Provide the (X, Y) coordinate of the cell's center where the given text is located.  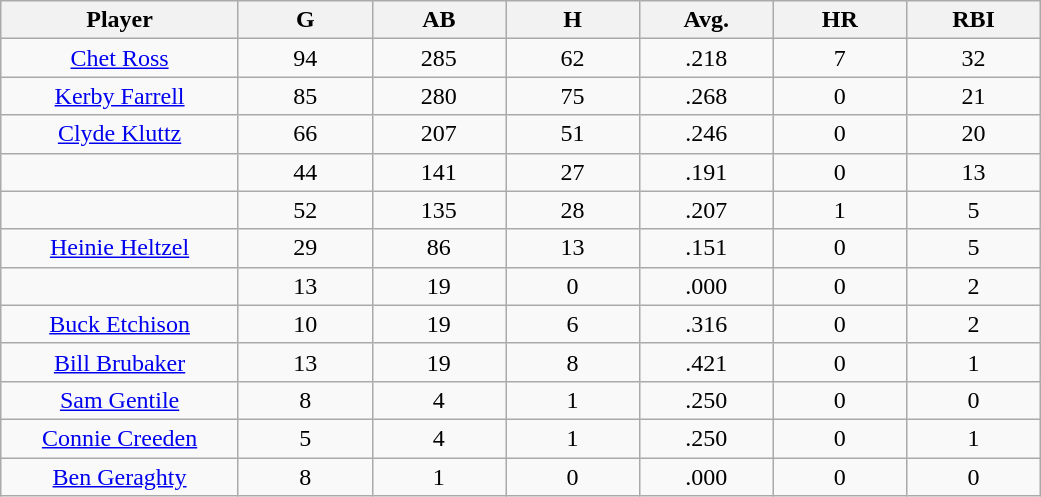
6 (573, 324)
Connie Creeden (120, 438)
52 (305, 210)
135 (439, 210)
207 (439, 134)
.246 (706, 134)
Clyde Kluttz (120, 134)
Bill Brubaker (120, 362)
94 (305, 58)
10 (305, 324)
75 (573, 96)
AB (439, 20)
28 (573, 210)
7 (840, 58)
.316 (706, 324)
66 (305, 134)
.207 (706, 210)
44 (305, 172)
RBI (974, 20)
62 (573, 58)
86 (439, 248)
.151 (706, 248)
Ben Geraghty (120, 477)
141 (439, 172)
.421 (706, 362)
32 (974, 58)
HR (840, 20)
51 (573, 134)
280 (439, 96)
Avg. (706, 20)
Kerby Farrell (120, 96)
.191 (706, 172)
Chet Ross (120, 58)
Sam Gentile (120, 400)
21 (974, 96)
Heinie Heltzel (120, 248)
H (573, 20)
29 (305, 248)
Player (120, 20)
285 (439, 58)
85 (305, 96)
G (305, 20)
27 (573, 172)
.218 (706, 58)
.268 (706, 96)
Buck Etchison (120, 324)
20 (974, 134)
